Find where the given text appears and provide that cell's center as (X, Y) coordinate. 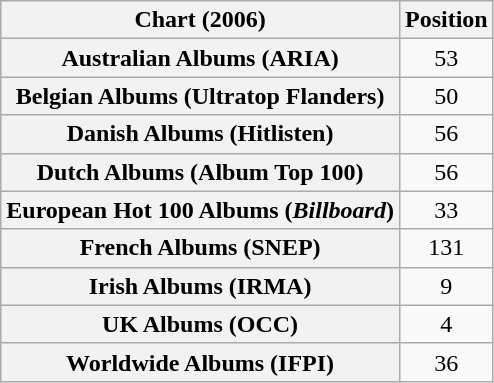
33 (446, 210)
Danish Albums (Hitlisten) (200, 134)
Chart (2006) (200, 20)
53 (446, 58)
Irish Albums (IRMA) (200, 286)
131 (446, 248)
Belgian Albums (Ultratop Flanders) (200, 96)
Worldwide Albums (IFPI) (200, 362)
UK Albums (OCC) (200, 324)
French Albums (SNEP) (200, 248)
36 (446, 362)
4 (446, 324)
European Hot 100 Albums (Billboard) (200, 210)
Australian Albums (ARIA) (200, 58)
50 (446, 96)
Position (446, 20)
9 (446, 286)
Dutch Albums (Album Top 100) (200, 172)
